From the cell containing the given text, extract its center point as (X, Y) coordinate. 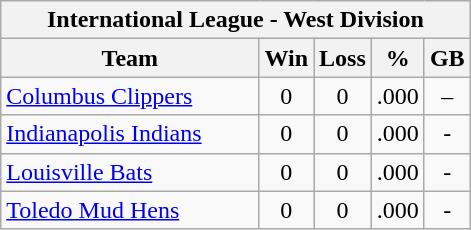
Win (286, 58)
Columbus Clippers (130, 96)
Loss (343, 58)
Louisville Bats (130, 172)
Indianapolis Indians (130, 134)
International League - West Division (236, 20)
Toledo Mud Hens (130, 210)
% (398, 58)
– (447, 96)
GB (447, 58)
Team (130, 58)
